From the cell containing the given text, extract its center point as [X, Y] coordinate. 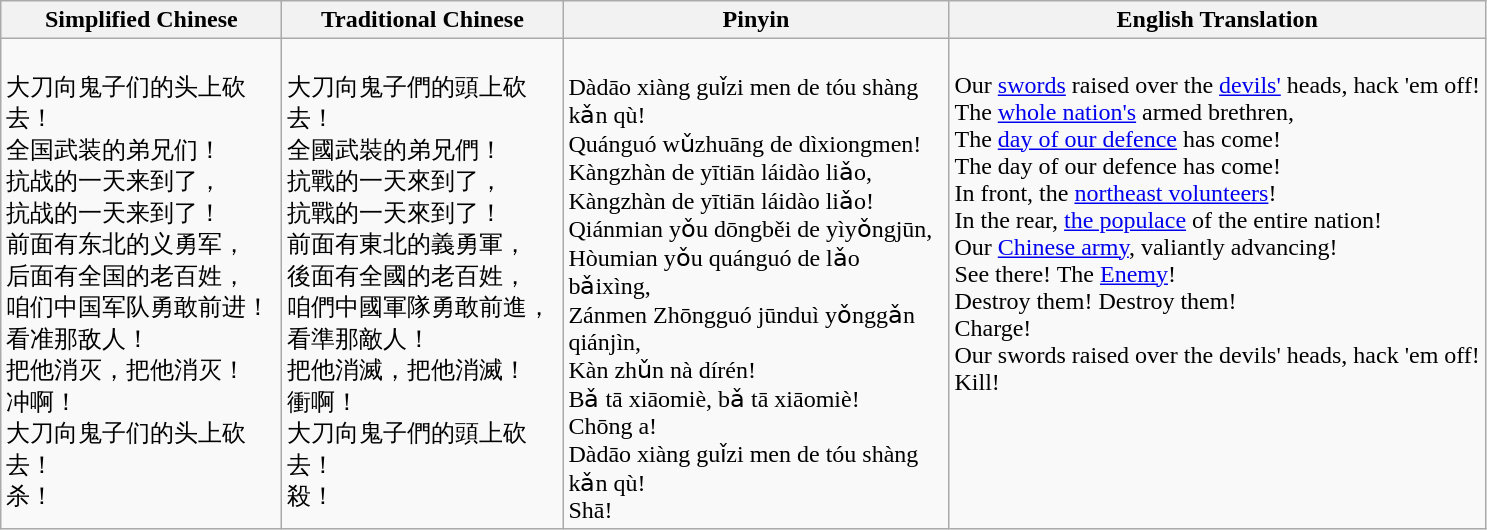
English Translation [1218, 20]
大刀向鬼子们的头上砍去！ 全国武装的弟兄们！ 抗战的一天来到了， 抗战的一天来到了！ 前面有东北的义勇军， 后面有全国的老百姓， 咱们中国军队勇敢前进！ 看准那敌人！ 把他消灭，把他消灭！ 冲啊！ 大刀向鬼子们的头上砍去！ 杀！ [142, 284]
大刀向鬼子們的頭上砍去！ 全國武裝的弟兄們！ 抗戰的一天來到了， 抗戰的一天來到了！ 前面有東北的義勇軍， 後面有全國的老百姓， 咱們中國軍隊勇敢前進， 看準那敵人！ 把他消滅，把他消滅！ 衝啊！ 大刀向鬼子們的頭上砍去！ 殺！ [422, 284]
Traditional Chinese [422, 20]
Pinyin [756, 20]
Simplified Chinese [142, 20]
